Return the (x, y) coordinate for the center point of the cell that contains the specified text.  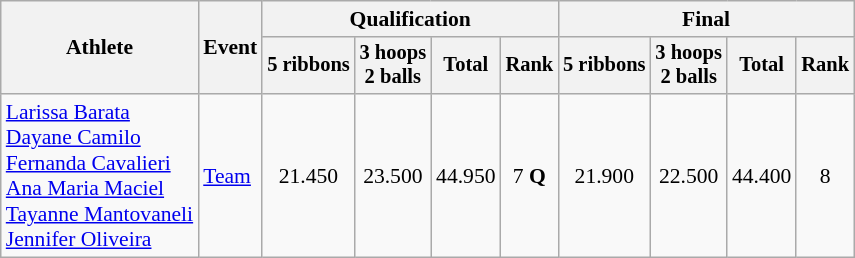
Larissa BarataDayane CamiloFernanda CavalieriAna Maria MacielTayanne MantovaneliJennifer Oliveira (100, 176)
22.500 (688, 176)
23.500 (393, 176)
7 Q (530, 176)
44.950 (466, 176)
Event (230, 48)
21.450 (308, 176)
44.400 (762, 176)
Qualification (410, 19)
8 (825, 176)
Athlete (100, 48)
21.900 (604, 176)
Final (706, 19)
Team (230, 176)
